Pinpoint the cell where the given text exists, returning its [x, y] midpoint coordinate. 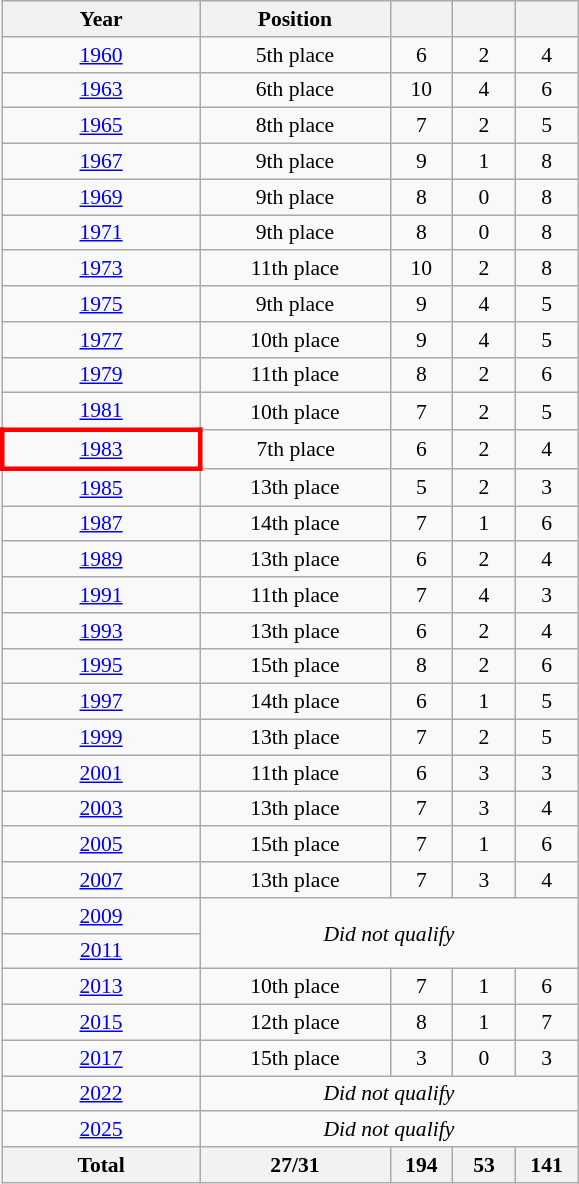
2025 [101, 1130]
194 [422, 1165]
12th place [295, 1023]
27/31 [295, 1165]
1973 [101, 269]
1995 [101, 666]
1971 [101, 233]
5th place [295, 55]
1991 [101, 595]
1997 [101, 702]
2011 [101, 951]
Year [101, 19]
Total [101, 1165]
2015 [101, 1023]
Position [295, 19]
1989 [101, 560]
2007 [101, 880]
1975 [101, 304]
53 [484, 1165]
141 [546, 1165]
1987 [101, 524]
2001 [101, 773]
1985 [101, 488]
2022 [101, 1094]
1979 [101, 375]
1983 [101, 450]
1993 [101, 631]
1960 [101, 55]
1981 [101, 412]
8th place [295, 126]
2003 [101, 809]
1967 [101, 162]
2013 [101, 987]
1969 [101, 197]
6th place [295, 90]
7th place [295, 450]
2005 [101, 845]
2009 [101, 916]
1963 [101, 90]
1999 [101, 738]
2017 [101, 1058]
1965 [101, 126]
1977 [101, 340]
